Detect which cell encompasses the target text, then output its [x, y] center coordinate. 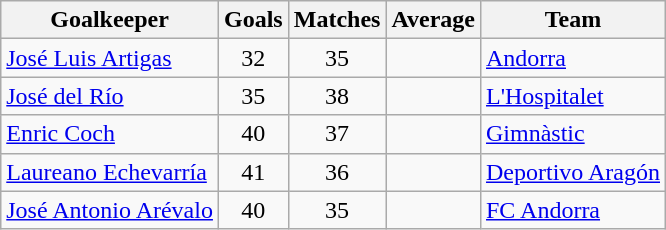
José del Río [110, 96]
32 [253, 58]
Gimnàstic [572, 134]
Goals [253, 20]
Laureano Echevarría [110, 172]
37 [337, 134]
Average [434, 20]
Team [572, 20]
Matches [337, 20]
36 [337, 172]
FC Andorra [572, 210]
José Antonio Arévalo [110, 210]
38 [337, 96]
Goalkeeper [110, 20]
L'Hospitalet [572, 96]
Enric Coch [110, 134]
Andorra [572, 58]
Deportivo Aragón [572, 172]
José Luis Artigas [110, 58]
41 [253, 172]
